Output the (X, Y) coordinate of the center of the cell containing the given text.  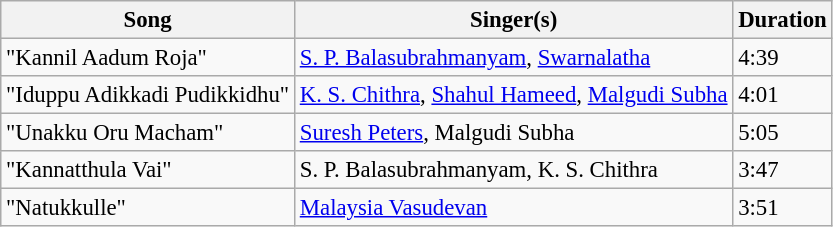
K. S. Chithra, Shahul Hameed, Malgudi Subha (513, 95)
3:47 (782, 170)
5:05 (782, 133)
3:51 (782, 208)
"Natukkulle" (148, 208)
"Unakku Oru Macham" (148, 133)
4:39 (782, 58)
4:01 (782, 95)
"Kannatthula Vai" (148, 170)
"Iduppu Adikkadi Pudikkidhu" (148, 95)
Singer(s) (513, 20)
Duration (782, 20)
S. P. Balasubrahmanyam, Swarnalatha (513, 58)
Suresh Peters, Malgudi Subha (513, 133)
Song (148, 20)
Malaysia Vasudevan (513, 208)
S. P. Balasubrahmanyam, K. S. Chithra (513, 170)
"Kannil Aadum Roja" (148, 58)
